Search for the cell housing the specified text and yield its (x, y) center coordinate. 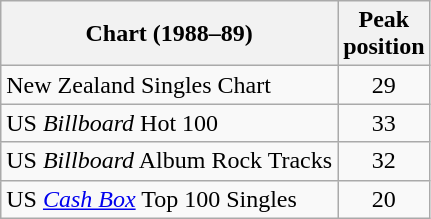
Chart (1988–89) (170, 34)
32 (384, 161)
29 (384, 85)
20 (384, 199)
33 (384, 123)
US Billboard Hot 100 (170, 123)
US Cash Box Top 100 Singles (170, 199)
New Zealand Singles Chart (170, 85)
US Billboard Album Rock Tracks (170, 161)
Peakposition (384, 34)
